Provide the (x, y) coordinate of the cell's center where the given text is located.  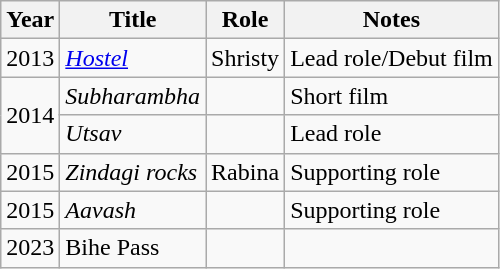
Title (133, 20)
Hostel (133, 58)
Bihe Pass (133, 248)
Year (30, 20)
Subharambha (133, 96)
Zindagi rocks (133, 172)
Notes (392, 20)
Rabina (246, 172)
2023 (30, 248)
Lead role (392, 134)
Short film (392, 96)
2014 (30, 115)
Lead role/Debut film (392, 58)
Shristy (246, 58)
2013 (30, 58)
Aavash (133, 210)
Role (246, 20)
Utsav (133, 134)
